Extract the (X, Y) coordinate from the center of the cell holding the provided text.  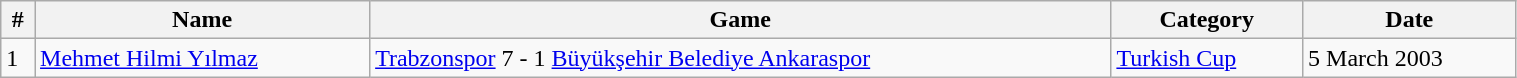
1 (18, 58)
Game (740, 20)
Name (202, 20)
# (18, 20)
Turkish Cup (1207, 58)
Category (1207, 20)
5 March 2003 (1410, 58)
Date (1410, 20)
Trabzonspor 7 - 1 Büyükşehir Belediye Ankaraspor (740, 58)
Mehmet Hilmi Yılmaz (202, 58)
